Detect which cell encompasses the target text, then output its [x, y] center coordinate. 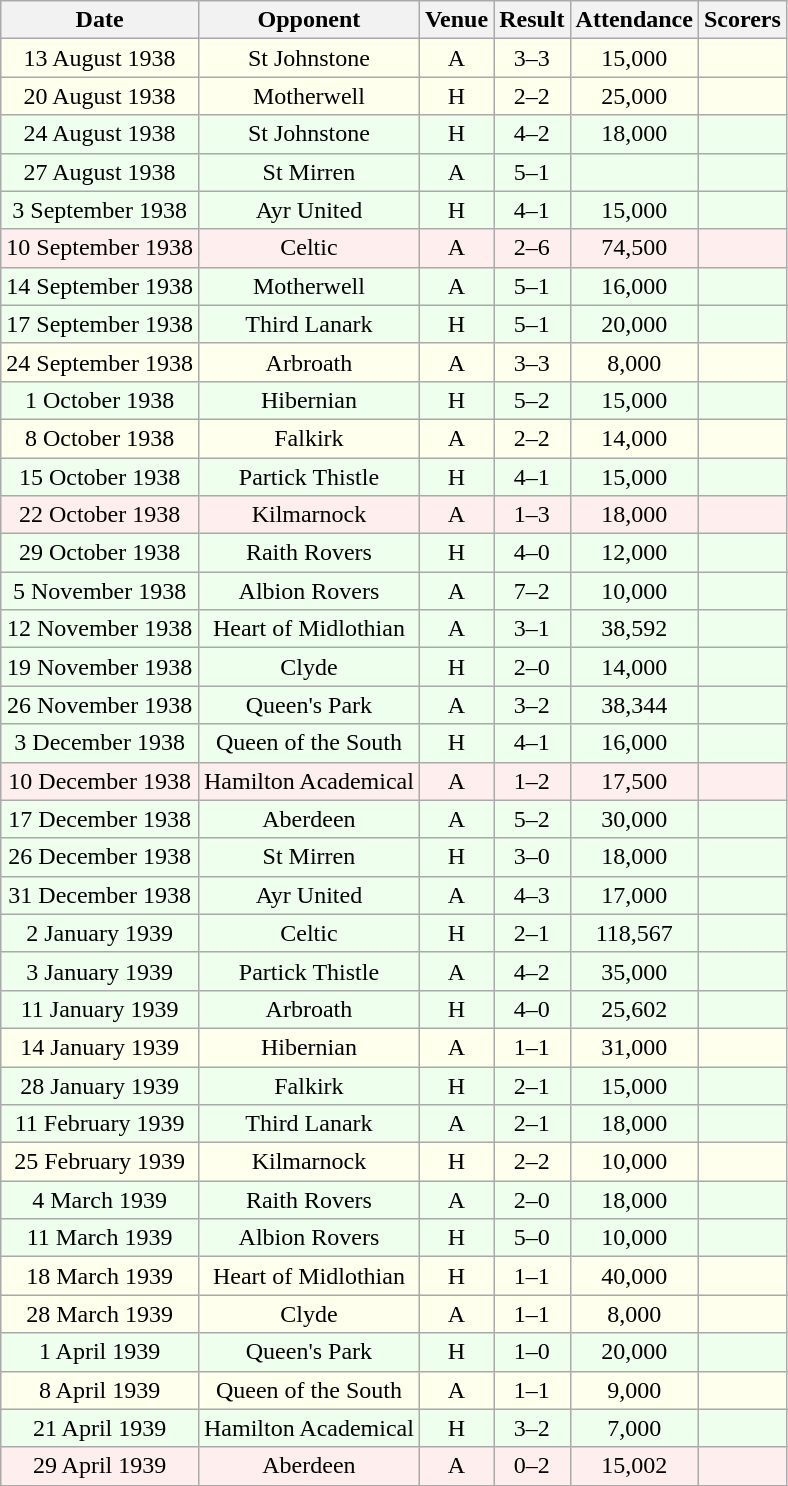
28 January 1939 [100, 1085]
7,000 [634, 1428]
14 January 1939 [100, 1047]
11 March 1939 [100, 1238]
Venue [456, 20]
30,000 [634, 819]
Attendance [634, 20]
17 December 1938 [100, 819]
1–0 [532, 1352]
1–3 [532, 515]
20 August 1938 [100, 96]
Opponent [308, 20]
118,567 [634, 933]
5–0 [532, 1238]
21 April 1939 [100, 1428]
15,002 [634, 1466]
31,000 [634, 1047]
7–2 [532, 591]
4–3 [532, 895]
1 April 1939 [100, 1352]
3 December 1938 [100, 743]
4 March 1939 [100, 1200]
17,000 [634, 895]
10 September 1938 [100, 248]
27 August 1938 [100, 172]
29 April 1939 [100, 1466]
8 October 1938 [100, 438]
17 September 1938 [100, 324]
31 December 1938 [100, 895]
18 March 1939 [100, 1276]
74,500 [634, 248]
2–6 [532, 248]
2 January 1939 [100, 933]
40,000 [634, 1276]
38,344 [634, 705]
12,000 [634, 553]
1–2 [532, 781]
12 November 1938 [100, 629]
1 October 1938 [100, 400]
26 December 1938 [100, 857]
26 November 1938 [100, 705]
Scorers [742, 20]
3 September 1938 [100, 210]
25,000 [634, 96]
9,000 [634, 1390]
8 April 1939 [100, 1390]
14 September 1938 [100, 286]
24 September 1938 [100, 362]
3–1 [532, 629]
17,500 [634, 781]
11 February 1939 [100, 1124]
13 August 1938 [100, 58]
11 January 1939 [100, 1009]
28 March 1939 [100, 1314]
Date [100, 20]
24 August 1938 [100, 134]
10 December 1938 [100, 781]
3 January 1939 [100, 971]
3–0 [532, 857]
5 November 1938 [100, 591]
38,592 [634, 629]
25,602 [634, 1009]
15 October 1938 [100, 477]
0–2 [532, 1466]
25 February 1939 [100, 1162]
29 October 1938 [100, 553]
35,000 [634, 971]
Result [532, 20]
19 November 1938 [100, 667]
22 October 1938 [100, 515]
